Extract the [x, y] coordinate from the center of the cell holding the provided text.  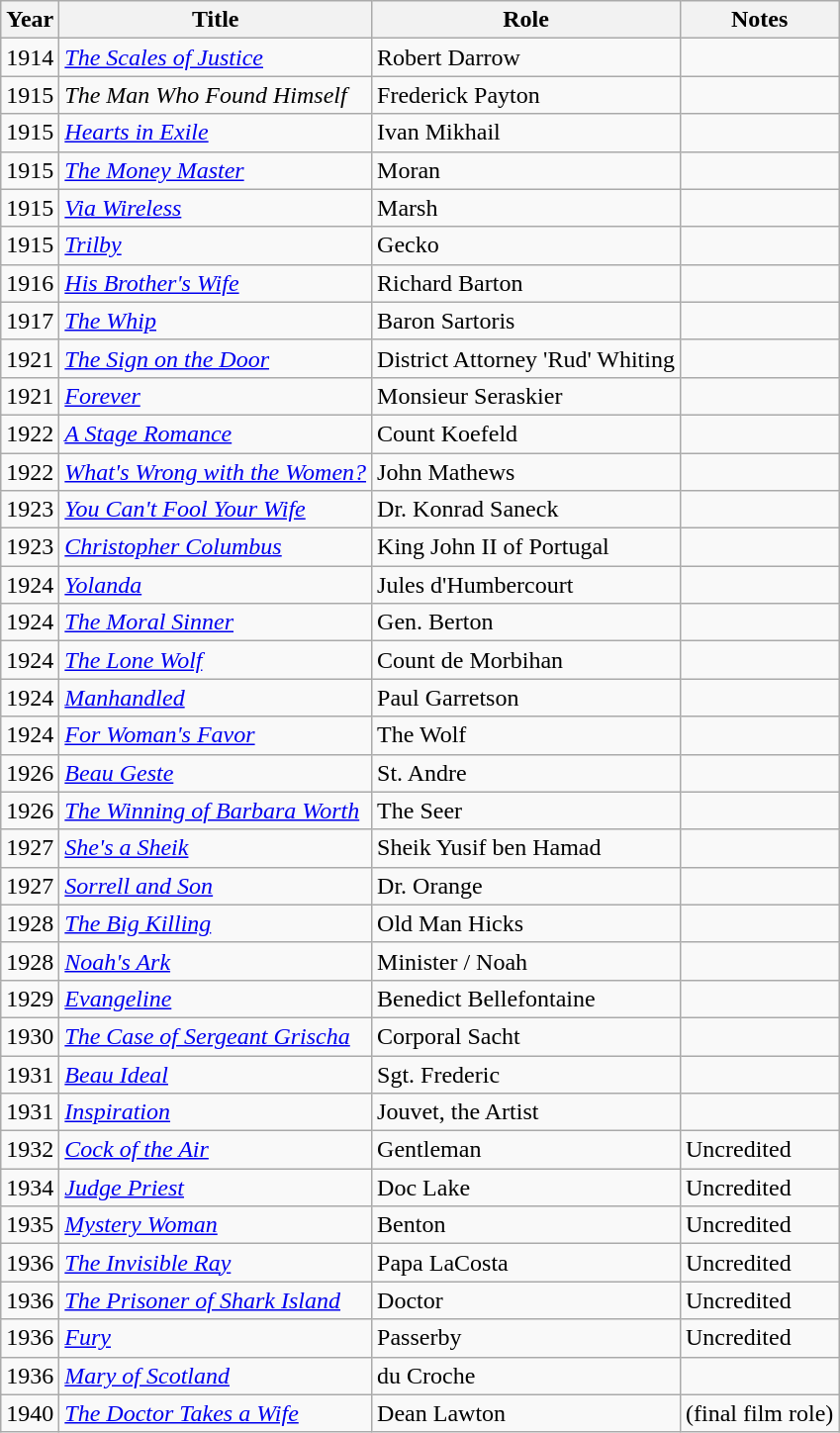
The Case of Sergeant Grischa [216, 1036]
1929 [30, 999]
Monsieur Seraskier [526, 396]
A Stage Romance [216, 433]
1934 [30, 1188]
The Big Killing [216, 923]
What's Wrong with the Women? [216, 472]
Role [526, 20]
The Moral Sinner [216, 622]
His Brother's Wife [216, 283]
For Woman's Favor [216, 735]
Benton [526, 1225]
Fury [216, 1338]
The Prisoner of Shark Island [216, 1300]
The Lone Wolf [216, 660]
Richard Barton [526, 283]
The Sign on the Door [216, 358]
Title [216, 20]
1930 [30, 1036]
The Wolf [526, 735]
Sheik Yusif ben Hamad [526, 848]
Robert Darrow [526, 57]
Year [30, 20]
du Croche [526, 1376]
Papa LaCosta [526, 1263]
Marsh [526, 208]
Gen. Berton [526, 622]
The Seer [526, 811]
Mary of Scotland [216, 1376]
Via Wireless [216, 208]
John Mathews [526, 472]
St. Andre [526, 773]
Doctor [526, 1300]
The Whip [216, 321]
Judge Priest [216, 1188]
The Man Who Found Himself [216, 95]
Yolanda [216, 585]
Moran [526, 170]
Beau Geste [216, 773]
1917 [30, 321]
The Scales of Justice [216, 57]
Paul Garretson [526, 698]
Count Koefeld [526, 433]
The Winning of Barbara Worth [216, 811]
1932 [30, 1150]
1940 [30, 1413]
(final film role) [759, 1413]
Benedict Bellefontaine [526, 999]
Evangeline [216, 999]
Dean Lawton [526, 1413]
Dr. Orange [526, 886]
Passerby [526, 1338]
Cock of the Air [216, 1150]
Ivan Mikhail [526, 133]
Sgt. Frederic [526, 1074]
Inspiration [216, 1112]
District Attorney 'Rud' Whiting [526, 358]
Gecko [526, 245]
Jouvet, the Artist [526, 1112]
Trilby [216, 245]
Frederick Payton [526, 95]
Noah's Ark [216, 961]
Beau Ideal [216, 1074]
Doc Lake [526, 1188]
You Can't Fool Your Wife [216, 510]
The Invisible Ray [216, 1263]
1914 [30, 57]
Corporal Sacht [526, 1036]
Hearts in Exile [216, 133]
Sorrell and Son [216, 886]
Dr. Konrad Saneck [526, 510]
1935 [30, 1225]
1916 [30, 283]
Manhandled [216, 698]
She's a Sheik [216, 848]
Gentleman [526, 1150]
King John II of Portugal [526, 547]
Mystery Woman [216, 1225]
Forever [216, 396]
Old Man Hicks [526, 923]
Notes [759, 20]
Count de Morbihan [526, 660]
Jules d'Humbercourt [526, 585]
Christopher Columbus [216, 547]
The Doctor Takes a Wife [216, 1413]
Baron Sartoris [526, 321]
The Money Master [216, 170]
Minister / Noah [526, 961]
